Pinpoint the cell where the given text exists, returning its [x, y] midpoint coordinate. 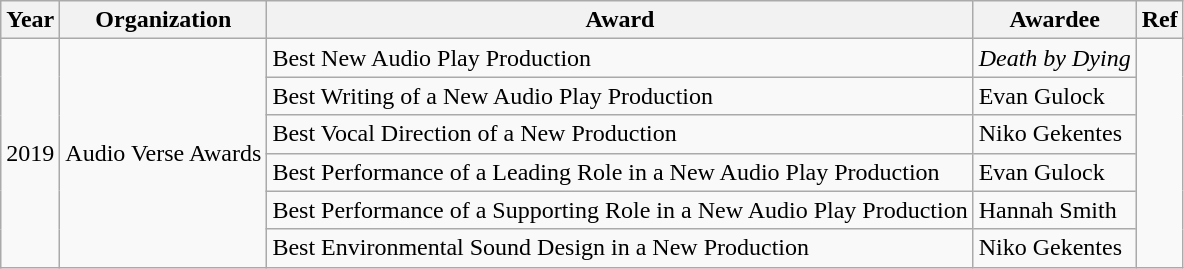
Hannah Smith [1054, 210]
Organization [164, 20]
Death by Dying [1054, 58]
Ref [1160, 20]
Best Vocal Direction of a New Production [620, 134]
Year [30, 20]
Best New Audio Play Production [620, 58]
Best Performance of a Leading Role in a New Audio Play Production [620, 172]
Best Writing of a New Audio Play Production [620, 96]
Best Performance of a Supporting Role in a New Audio Play Production [620, 210]
2019 [30, 153]
Award [620, 20]
Best Environmental Sound Design in a New Production [620, 248]
Awardee [1054, 20]
Audio Verse Awards [164, 153]
